Find where the given text appears and provide that cell's center as [X, Y] coordinate. 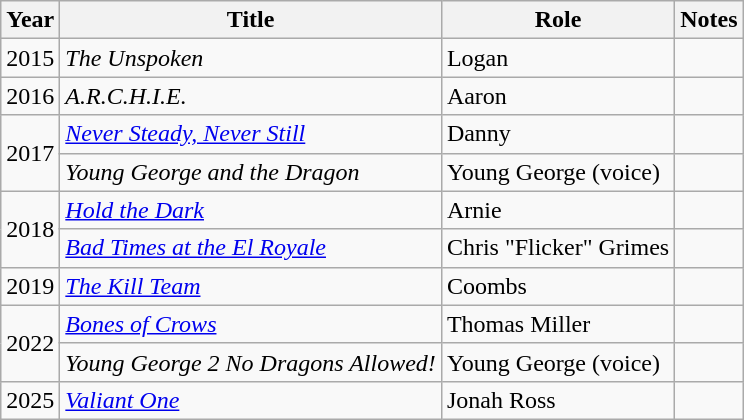
Bones of Crows [251, 324]
Young George 2 No Dragons Allowed! [251, 362]
The Unspoken [251, 58]
2015 [30, 58]
Year [30, 20]
2018 [30, 229]
Valiant One [251, 400]
Danny [558, 134]
2016 [30, 96]
A.R.C.H.I.E. [251, 96]
Bad Times at the El Royale [251, 248]
Hold the Dark [251, 210]
2017 [30, 153]
Title [251, 20]
Aaron [558, 96]
Young George and the Dragon [251, 172]
Role [558, 20]
2022 [30, 343]
2019 [30, 286]
Arnie [558, 210]
Notes [709, 20]
Logan [558, 58]
Coombs [558, 286]
Never Steady, Never Still [251, 134]
Thomas Miller [558, 324]
2025 [30, 400]
Chris "Flicker" Grimes [558, 248]
The Kill Team [251, 286]
Jonah Ross [558, 400]
